Detect which cell encompasses the target text, then output its [x, y] center coordinate. 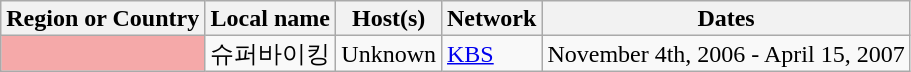
Region or Country [103, 18]
슈퍼바이킹 [270, 54]
November 4th, 2006 - April 15, 2007 [726, 54]
KBS [491, 54]
Network [491, 18]
Dates [726, 18]
Host(s) [389, 18]
Unknown [389, 54]
Local name [270, 18]
